From the cell containing the given text, extract its center point as (X, Y) coordinate. 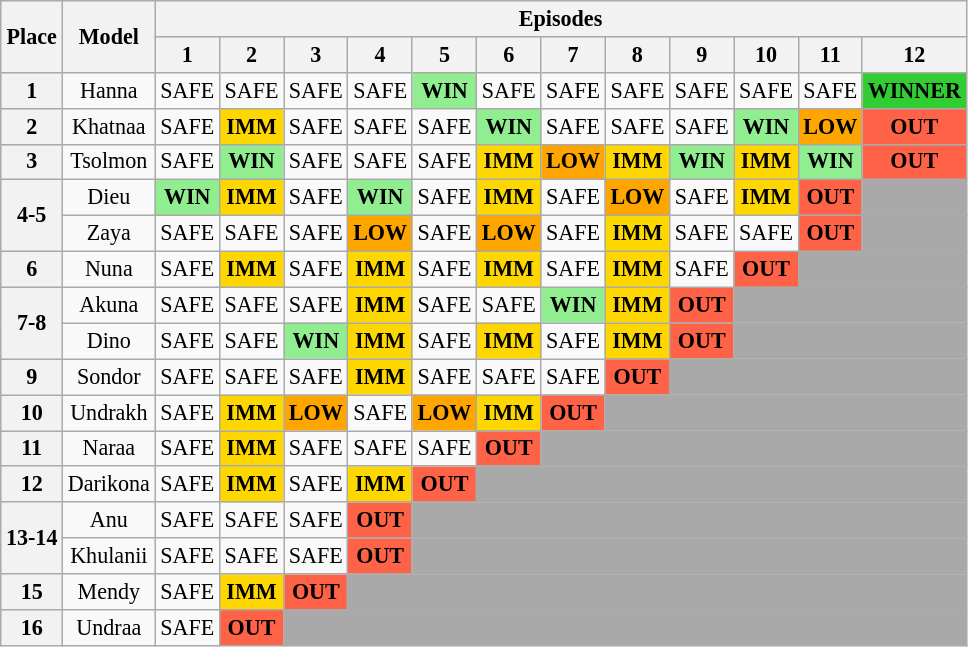
Undraa (109, 627)
Akuna (109, 305)
Hanna (109, 90)
4 (380, 54)
Mendy (109, 591)
7-8 (32, 323)
Undrakh (109, 412)
7 (573, 54)
Dieu (109, 198)
Episodes (560, 18)
15 (32, 591)
Nuna (109, 269)
Zaya (109, 233)
Khatnaa (109, 126)
Dino (109, 341)
Khulanii (109, 556)
Tsolmon (109, 162)
5 (444, 54)
Model (109, 36)
16 (32, 627)
Darikona (109, 484)
13-14 (32, 538)
Anu (109, 520)
Naraa (109, 448)
8 (637, 54)
Place (32, 36)
Sondor (109, 377)
4-5 (32, 216)
WINNER (914, 90)
